Provide the (X, Y) coordinate of the cell's center where the given text is located.  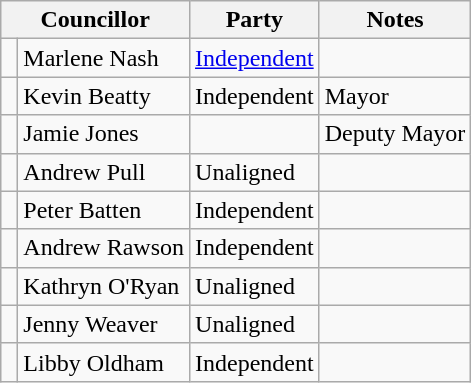
Kathryn O'Ryan (104, 286)
Andrew Pull (104, 172)
Jenny Weaver (104, 324)
Deputy Mayor (395, 134)
Kevin Beatty (104, 96)
Libby Oldham (104, 362)
Mayor (395, 96)
Jamie Jones (104, 134)
Councillor (96, 20)
Andrew Rawson (104, 248)
Party (255, 20)
Marlene Nash (104, 58)
Notes (395, 20)
Peter Batten (104, 210)
